Find where the given text appears and provide that cell's center as (x, y) coordinate. 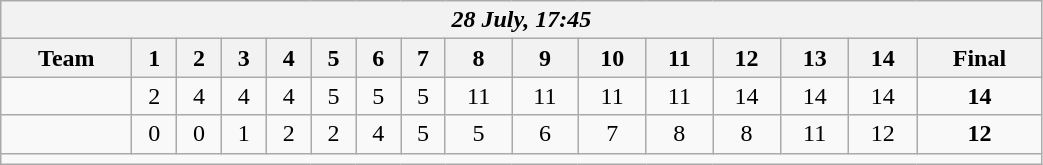
28 July, 17:45 (522, 20)
Team (66, 58)
Final (980, 58)
10 (612, 58)
13 (815, 58)
9 (545, 58)
3 (244, 58)
